Output the (X, Y) coordinate of the center of the cell containing the given text.  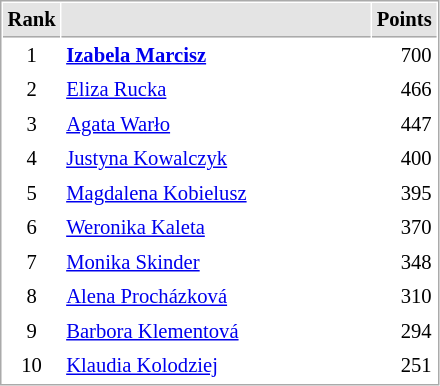
8 (32, 296)
Points (404, 20)
251 (404, 366)
370 (404, 228)
700 (404, 56)
Monika Skinder (216, 262)
395 (404, 194)
2 (32, 90)
6 (32, 228)
294 (404, 332)
Agata Warło (216, 124)
466 (404, 90)
7 (32, 262)
3 (32, 124)
10 (32, 366)
Magdalena Kobielusz (216, 194)
5 (32, 194)
Rank (32, 20)
9 (32, 332)
1 (32, 56)
Alena Procházková (216, 296)
447 (404, 124)
4 (32, 158)
348 (404, 262)
Barbora Klementová (216, 332)
Eliza Rucka (216, 90)
310 (404, 296)
Justyna Kowalczyk (216, 158)
Weronika Kaleta (216, 228)
Izabela Marcisz (216, 56)
Klaudia Kolodziej (216, 366)
400 (404, 158)
